Extract the [x, y] coordinate from the center of the cell holding the provided text.  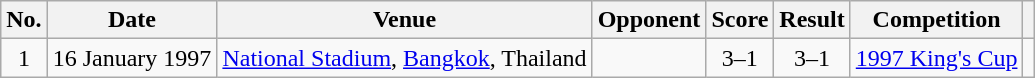
Opponent [649, 20]
Venue [404, 20]
1997 King's Cup [936, 58]
Result [812, 20]
Score [740, 20]
Date [132, 20]
16 January 1997 [132, 58]
1 [24, 58]
Competition [936, 20]
National Stadium, Bangkok, Thailand [404, 58]
No. [24, 20]
